From the cell containing the given text, extract its center point as (X, Y) coordinate. 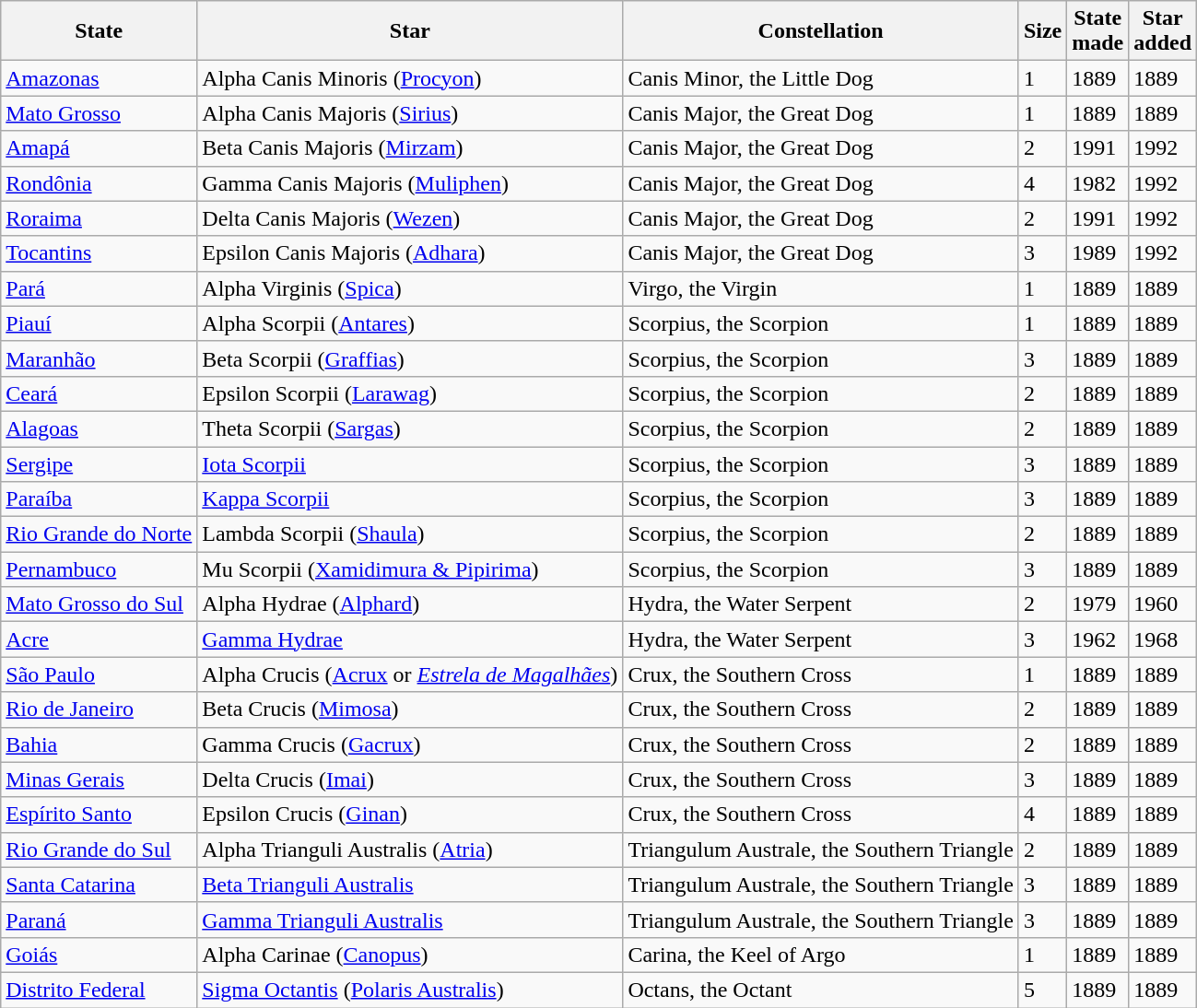
Paraná (100, 920)
Octans, the Octant (821, 990)
State (100, 31)
Constellation (821, 31)
Sigma Octantis (Polaris Australis) (410, 990)
Delta Crucis (Imai) (410, 779)
Maranhão (100, 358)
Gamma Trianguli Australis (410, 920)
Distrito Federal (100, 990)
Beta Crucis (Mimosa) (410, 709)
Star (410, 31)
Paraíba (100, 499)
Rio Grande do Sul (100, 850)
Pará (100, 288)
Epsilon Scorpii (Larawag) (410, 393)
Tocantins (100, 253)
Beta Canis Majoris (Mirzam) (410, 148)
Alagoas (100, 428)
Kappa Scorpii (410, 499)
Delta Canis Majoris (Wezen) (410, 218)
Amazonas (100, 78)
Mato Grosso do Sul (100, 604)
Canis Minor, the Little Dog (821, 78)
Minas Gerais (100, 779)
Rio Grande do Norte (100, 534)
State made (1098, 31)
Goiás (100, 955)
Piauí (100, 323)
Alpha Canis Majoris (Sirius) (410, 113)
Gamma Canis Majoris (Muliphen) (410, 183)
Santa Catarina (100, 885)
Alpha Hydrae (Alphard) (410, 604)
Beta Trianguli Australis (410, 885)
Lambda Scorpii (Shaula) (410, 534)
Size (1042, 31)
1979 (1098, 604)
Epsilon Canis Majoris (Adhara) (410, 253)
Mato Grosso (100, 113)
Espírito Santo (100, 815)
Gamma Crucis (Gacrux) (410, 744)
Gamma Hydrae (410, 639)
Star added (1163, 31)
1960 (1163, 604)
1982 (1098, 183)
Rondônia (100, 183)
São Paulo (100, 674)
Amapá (100, 148)
Mu Scorpii (Xamidimura & Pipirima) (410, 569)
Rio de Janeiro (100, 709)
Bahia (100, 744)
Acre (100, 639)
Carina, the Keel of Argo (821, 955)
Pernambuco (100, 569)
Alpha Carinae (Canopus) (410, 955)
Ceará (100, 393)
Alpha Scorpii (Antares) (410, 323)
Beta Scorpii (Graffias) (410, 358)
1962 (1098, 639)
1989 (1098, 253)
Theta Scorpii (Sargas) (410, 428)
Virgo, the Virgin (821, 288)
Iota Scorpii (410, 463)
Sergipe (100, 463)
5 (1042, 990)
Alpha Virginis (Spica) (410, 288)
Alpha Crucis (Acrux or Estrela de Magalhães) (410, 674)
Epsilon Crucis (Ginan) (410, 815)
Roraima (100, 218)
Alpha Trianguli Australis (Atria) (410, 850)
1968 (1163, 639)
Alpha Canis Minoris (Procyon) (410, 78)
